Determine the [X, Y] coordinate at the center of the cell enclosing the given text.  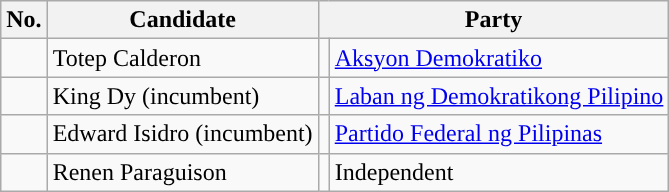
Candidate [182, 20]
Laban ng Demokratikong Pilipino [499, 96]
Renen Paraguison [182, 172]
Aksyon Demokratiko [499, 58]
Edward Isidro (incumbent) [182, 134]
Independent [499, 172]
King Dy (incumbent) [182, 96]
Party [494, 20]
No. [24, 20]
Totep Calderon [182, 58]
Partido Federal ng Pilipinas [499, 134]
